Return [x, y] of the center of cell containing provided text 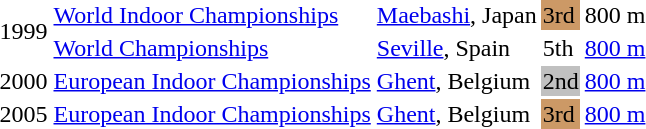
Maebashi, Japan [456, 15]
World Championships [212, 48]
5th [560, 48]
Seville, Spain [456, 48]
World Indoor Championships [212, 15]
2nd [560, 81]
